Extract the (X, Y) coordinate from the center of the cell holding the provided text.  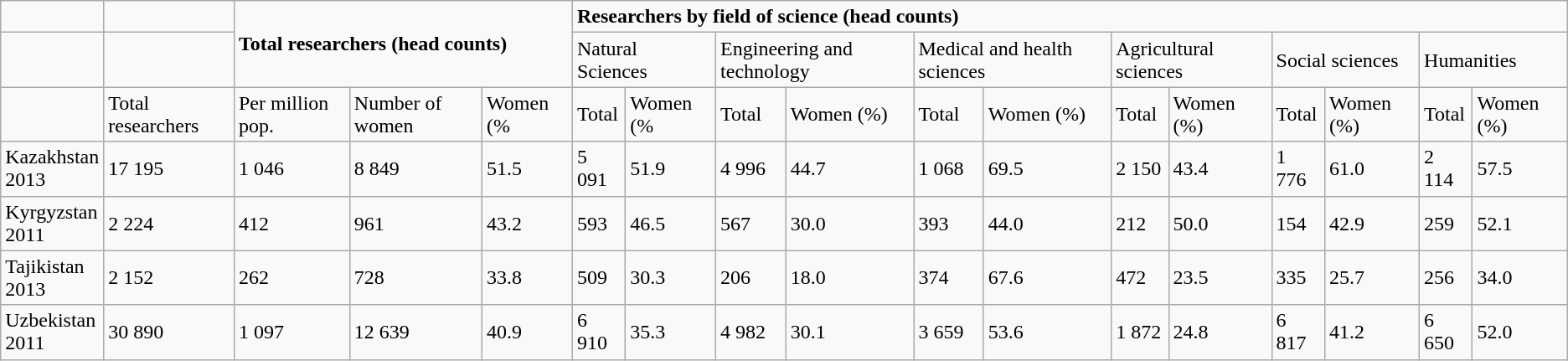
1 068 (948, 169)
412 (291, 223)
52.1 (1519, 223)
Number of women (415, 114)
40.9 (528, 332)
52.0 (1519, 332)
Engineering and technology (815, 60)
262 (291, 278)
567 (751, 223)
57.5 (1519, 169)
8 849 (415, 169)
46.5 (671, 223)
Medical and health sciences (1013, 60)
2 150 (1140, 169)
3 659 (948, 332)
961 (415, 223)
509 (598, 278)
6 817 (1298, 332)
43.4 (1220, 169)
335 (1298, 278)
17 195 (169, 169)
30.0 (849, 223)
23.5 (1220, 278)
Kazakhstan2013 (52, 169)
Total researchers (169, 114)
4 996 (751, 169)
Social sciences (1345, 60)
259 (1446, 223)
69.5 (1047, 169)
Uzbekistan2011 (52, 332)
43.2 (528, 223)
Humanities (1494, 60)
1 776 (1298, 169)
4 982 (751, 332)
256 (1446, 278)
Tajikistan2013 (52, 278)
41.2 (1372, 332)
2 114 (1446, 169)
67.6 (1047, 278)
61.0 (1372, 169)
44.0 (1047, 223)
728 (415, 278)
212 (1140, 223)
6 650 (1446, 332)
24.8 (1220, 332)
Per million pop. (291, 114)
393 (948, 223)
593 (598, 223)
374 (948, 278)
30.1 (849, 332)
206 (751, 278)
35.3 (671, 332)
34.0 (1519, 278)
154 (1298, 223)
25.7 (1372, 278)
53.6 (1047, 332)
50.0 (1220, 223)
12 639 (415, 332)
1 046 (291, 169)
30.3 (671, 278)
51.9 (671, 169)
30 890 (169, 332)
Kyrgyzstan2011 (52, 223)
2 152 (169, 278)
6 910 (598, 332)
33.8 (528, 278)
2 224 (169, 223)
Researchers by field of science (head counts) (1070, 17)
Total researchers (head counts) (403, 44)
18.0 (849, 278)
44.7 (849, 169)
42.9 (1372, 223)
5 091 (598, 169)
1 097 (291, 332)
51.5 (528, 169)
Agricultural sciences (1191, 60)
1 872 (1140, 332)
472 (1140, 278)
Natural Sciences (643, 60)
